Extract the (X, Y) coordinate from the center of the cell holding the provided text.  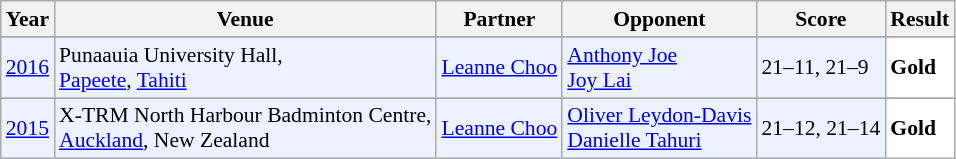
2016 (28, 68)
21–12, 21–14 (820, 128)
Partner (499, 19)
Score (820, 19)
Result (920, 19)
X-TRM North Harbour Badminton Centre,Auckland, New Zealand (245, 128)
Punaauia University Hall,Papeete, Tahiti (245, 68)
21–11, 21–9 (820, 68)
Year (28, 19)
Oliver Leydon-Davis Danielle Tahuri (659, 128)
2015 (28, 128)
Anthony Joe Joy Lai (659, 68)
Opponent (659, 19)
Venue (245, 19)
